Provide the [x, y] coordinate of the cell's center where the given text is located.  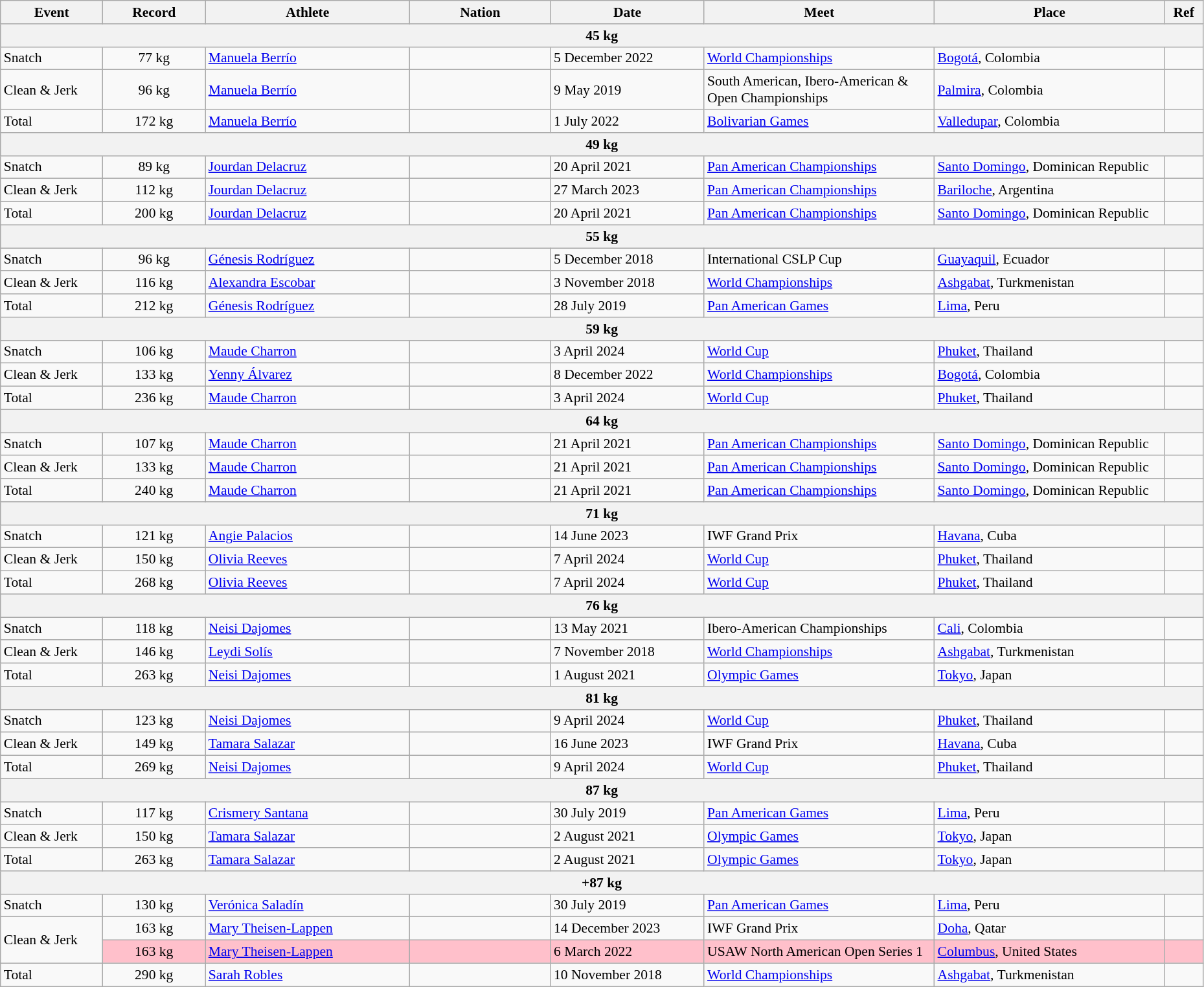
200 kg [154, 214]
Bolivarian Games [819, 121]
240 kg [154, 490]
Valledupar, Colombia [1049, 121]
269 kg [154, 767]
123 kg [154, 721]
149 kg [154, 744]
+87 kg [602, 883]
77 kg [154, 58]
Doha, Qatar [1049, 929]
Guayaquil, Ecuador [1049, 260]
212 kg [154, 306]
Columbus, United States [1049, 952]
6 March 2022 [627, 952]
14 June 2023 [627, 536]
Palmira, Colombia [1049, 89]
South American, Ibero-American & Open Championships [819, 89]
268 kg [154, 583]
Sarah Robles [308, 975]
89 kg [154, 167]
112 kg [154, 190]
7 November 2018 [627, 652]
Crismery Santana [308, 813]
236 kg [154, 398]
55 kg [602, 236]
5 December 2018 [627, 260]
Cali, Colombia [1049, 629]
64 kg [602, 421]
5 December 2022 [627, 58]
10 November 2018 [627, 975]
1 August 2021 [627, 675]
81 kg [602, 698]
9 May 2019 [627, 89]
172 kg [154, 121]
Event [52, 12]
27 March 2023 [627, 190]
Ref [1184, 12]
118 kg [154, 629]
1 July 2022 [627, 121]
Athlete [308, 12]
87 kg [602, 790]
Verónica Saladín [308, 905]
Angie Palacios [308, 536]
Alexandra Escobar [308, 283]
71 kg [602, 514]
28 July 2019 [627, 306]
Yenny Álvarez [308, 375]
Bariloche, Argentina [1049, 190]
USAW North American Open Series 1 [819, 952]
13 May 2021 [627, 629]
3 November 2018 [627, 283]
Meet [819, 12]
International CSLP Cup [819, 260]
16 June 2023 [627, 744]
Place [1049, 12]
Ibero-American Championships [819, 629]
59 kg [602, 329]
130 kg [154, 905]
146 kg [154, 652]
116 kg [154, 283]
107 kg [154, 444]
76 kg [602, 606]
121 kg [154, 536]
Nation [481, 12]
49 kg [602, 144]
Leydi Solís [308, 652]
106 kg [154, 352]
14 December 2023 [627, 929]
Record [154, 12]
45 kg [602, 36]
117 kg [154, 813]
290 kg [154, 975]
Date [627, 12]
8 December 2022 [627, 375]
